Capture the cell that displays the provided text and extract its [X, Y] central coordinate. 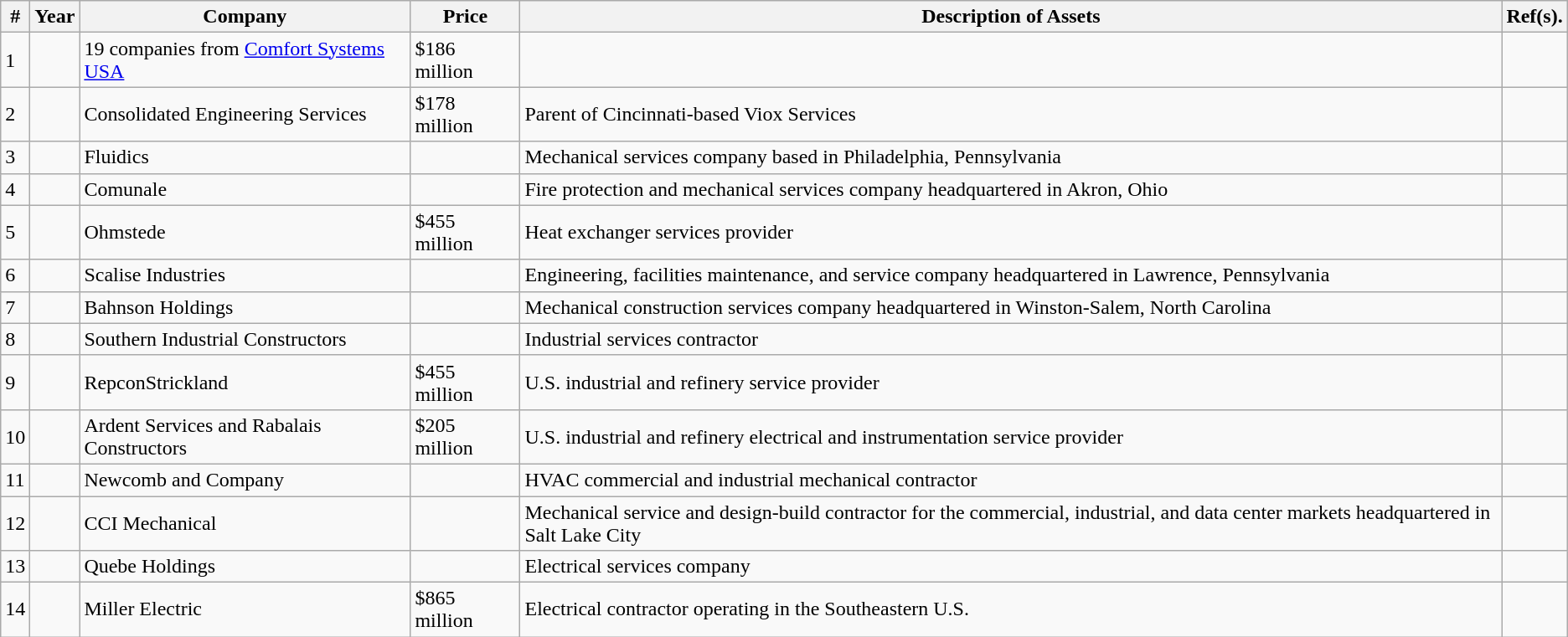
Year [55, 17]
14 [15, 609]
Ardent Services and Rabalais Constructors [245, 437]
Southern Industrial Constructors [245, 339]
Engineering, facilities maintenance, and service company headquartered in Lawrence, Pennsylvania [1011, 275]
Scalise Industries [245, 275]
8 [15, 339]
7 [15, 307]
Ohmstede [245, 233]
Fire protection and mechanical services company headquartered in Akron, Ohio [1011, 189]
Parent of Cincinnati-based Viox Services [1011, 114]
Price [466, 17]
Description of Assets [1011, 17]
Industrial services contractor [1011, 339]
RepconStrickland [245, 382]
$186 million [466, 60]
1 [15, 60]
4 [15, 189]
$178 million [466, 114]
Company [245, 17]
U.S. industrial and refinery service provider [1011, 382]
Fluidics [245, 157]
Miller Electric [245, 609]
3 [15, 157]
9 [15, 382]
Electrical services company [1011, 567]
Quebe Holdings [245, 567]
U.S. industrial and refinery electrical and instrumentation service provider [1011, 437]
12 [15, 522]
6 [15, 275]
Electrical contractor operating in the Southeastern U.S. [1011, 609]
13 [15, 567]
Mechanical construction services company headquartered in Winston-Salem, North Carolina [1011, 307]
Newcomb and Company [245, 480]
# [15, 17]
Mechanical services company based in Philadelphia, Pennsylvania [1011, 157]
11 [15, 480]
10 [15, 437]
$865 million [466, 609]
CCI Mechanical [245, 522]
$205 million [466, 437]
Consolidated Engineering Services [245, 114]
Ref(s). [1534, 17]
19 companies from Comfort Systems USA [245, 60]
Comunale [245, 189]
HVAC commercial and industrial mechanical contractor [1011, 480]
5 [15, 233]
Mechanical service and design-build contractor for the commercial, industrial, and data center markets headquartered in Salt Lake City [1011, 522]
2 [15, 114]
Heat exchanger services provider [1011, 233]
Bahnson Holdings [245, 307]
